Locate the cell with the specified text and output its (x, y) center coordinate. 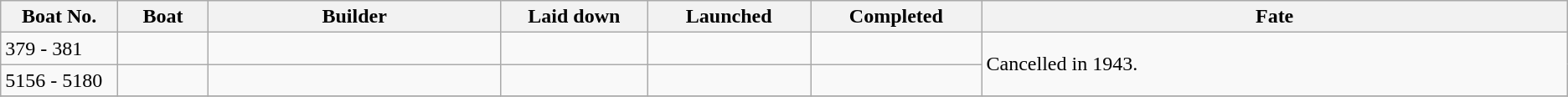
379 - 381 (59, 48)
Completed (896, 17)
Laid down (575, 17)
Builder (354, 17)
Boat (163, 17)
Cancelled in 1943. (1275, 64)
Fate (1275, 17)
5156 - 5180 (59, 80)
Launched (729, 17)
Boat No. (59, 17)
